For the text-containing cell, return its midpoint in [X, Y] coordinate format. 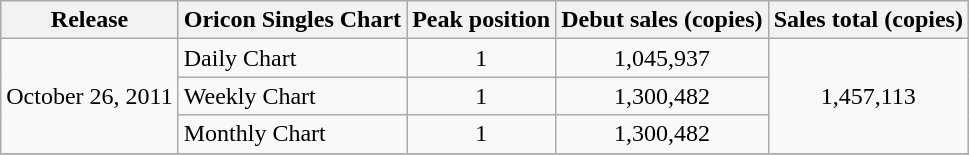
Weekly Chart [292, 96]
1,457,113 [868, 96]
Monthly Chart [292, 134]
Sales total (copies) [868, 20]
Debut sales (copies) [662, 20]
Daily Chart [292, 58]
Release [90, 20]
October 26, 2011 [90, 96]
1,045,937 [662, 58]
Peak position [482, 20]
Oricon Singles Chart [292, 20]
